Detect which cell encompasses the target text, then output its (x, y) center coordinate. 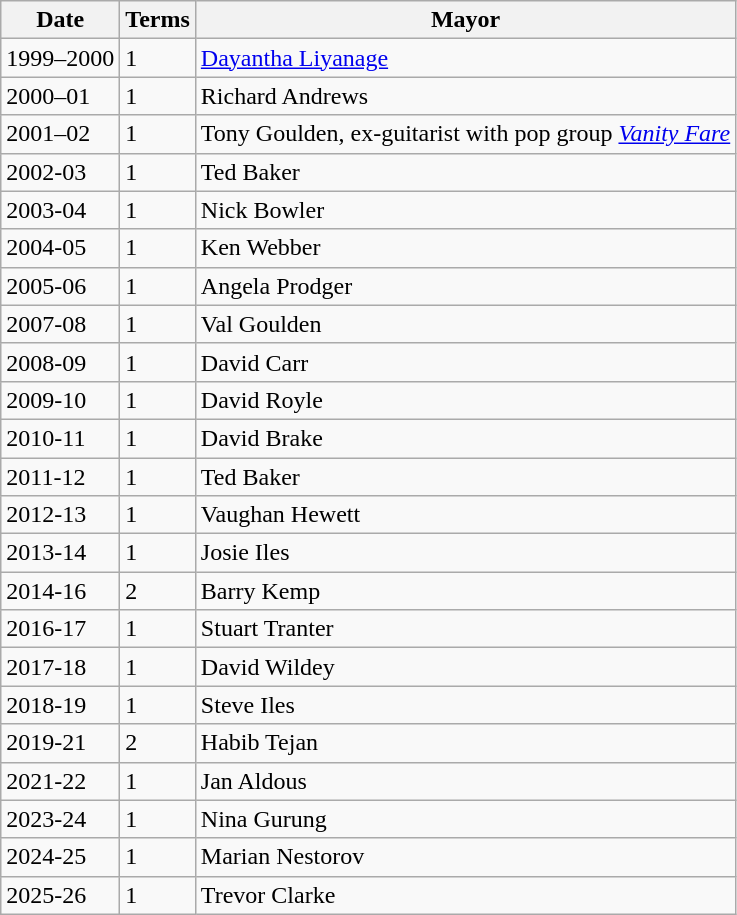
Angela Prodger (465, 286)
Steve Iles (465, 705)
Val Goulden (465, 324)
David Brake (465, 438)
2003-04 (60, 210)
1999–2000 (60, 58)
2021-22 (60, 781)
Richard Andrews (465, 96)
2002-03 (60, 172)
David Wildey (465, 667)
2018-19 (60, 705)
2007-08 (60, 324)
2008-09 (60, 362)
Trevor Clarke (465, 895)
2017-18 (60, 667)
2014-16 (60, 591)
2023-24 (60, 819)
Ken Webber (465, 248)
Marian Nestorov (465, 857)
2025-26 (60, 895)
2000–01 (60, 96)
Josie Iles (465, 553)
Tony Goulden, ex-guitarist with pop group Vanity Fare (465, 134)
2016-17 (60, 629)
Dayantha Liyanage (465, 58)
Terms (158, 20)
Jan Aldous (465, 781)
2009-10 (60, 400)
David Carr (465, 362)
Nick Bowler (465, 210)
2024-25 (60, 857)
Mayor (465, 20)
Habib Tejan (465, 743)
2013-14 (60, 553)
2001–02 (60, 134)
2012-13 (60, 515)
Stuart Tranter (465, 629)
2004-05 (60, 248)
Barry Kemp (465, 591)
Date (60, 20)
David Royle (465, 400)
2011-12 (60, 477)
2010-11 (60, 438)
Nina Gurung (465, 819)
Vaughan Hewett (465, 515)
2005-06 (60, 286)
2019-21 (60, 743)
